For the text-containing cell, return its midpoint in (x, y) coordinate format. 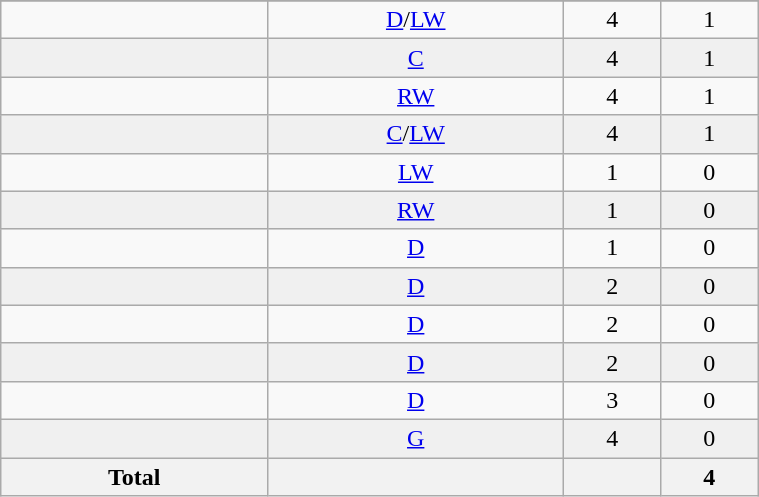
3 (612, 400)
C/LW (415, 134)
LW (415, 172)
G (415, 438)
D/LW (415, 20)
C (415, 58)
Total (134, 477)
